Search for the cell housing the specified text and yield its (x, y) center coordinate. 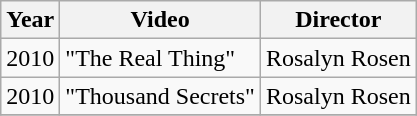
"Thousand Secrets" (160, 96)
Year (30, 20)
"The Real Thing" (160, 58)
Video (160, 20)
Director (338, 20)
